Detect which cell encompasses the target text, then output its [X, Y] center coordinate. 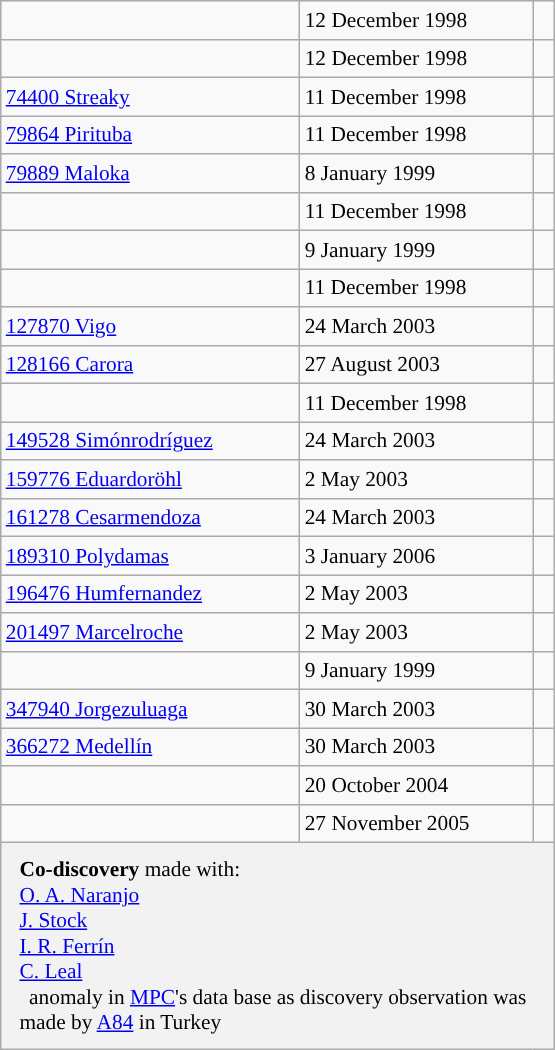
8 January 1999 [416, 173]
74400 Streaky [150, 97]
347940 Jorgezuluaga [150, 709]
Co-discovery made with: O. A. Naranjo J. Stock I. R. Ferrín C. Leal anomaly in MPC's data base as discovery observation was made by A84 in Turkey [278, 946]
27 August 2003 [416, 364]
201497 Marcelroche [150, 632]
79889 Maloka [150, 173]
149528 Simónrodríguez [150, 441]
196476 Humfernandez [150, 594]
366272 Medellín [150, 747]
159776 Eduardoröhl [150, 479]
161278 Cesarmendoza [150, 517]
20 October 2004 [416, 785]
127870 Vigo [150, 326]
3 January 2006 [416, 556]
79864 Pirituba [150, 135]
128166 Carora [150, 364]
27 November 2005 [416, 823]
189310 Polydamas [150, 556]
